Capture the cell that displays the provided text and extract its [x, y] central coordinate. 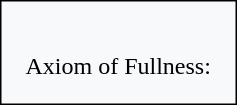
Axiom of Fullness: [118, 52]
